Detect which cell encompasses the target text, then output its [x, y] center coordinate. 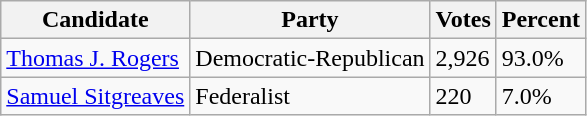
Samuel Sitgreaves [96, 96]
7.0% [540, 96]
2,926 [463, 58]
Votes [463, 20]
93.0% [540, 58]
Candidate [96, 20]
Percent [540, 20]
220 [463, 96]
Thomas J. Rogers [96, 58]
Federalist [310, 96]
Democratic-Republican [310, 58]
Party [310, 20]
